Capture the cell that displays the provided text and extract its [x, y] central coordinate. 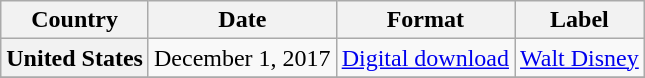
Walt Disney [580, 58]
Digital download [425, 58]
Date [242, 20]
Country [75, 20]
Format [425, 20]
December 1, 2017 [242, 58]
United States [75, 58]
Label [580, 20]
